Output the (x, y) coordinate of the center of the cell containing the given text.  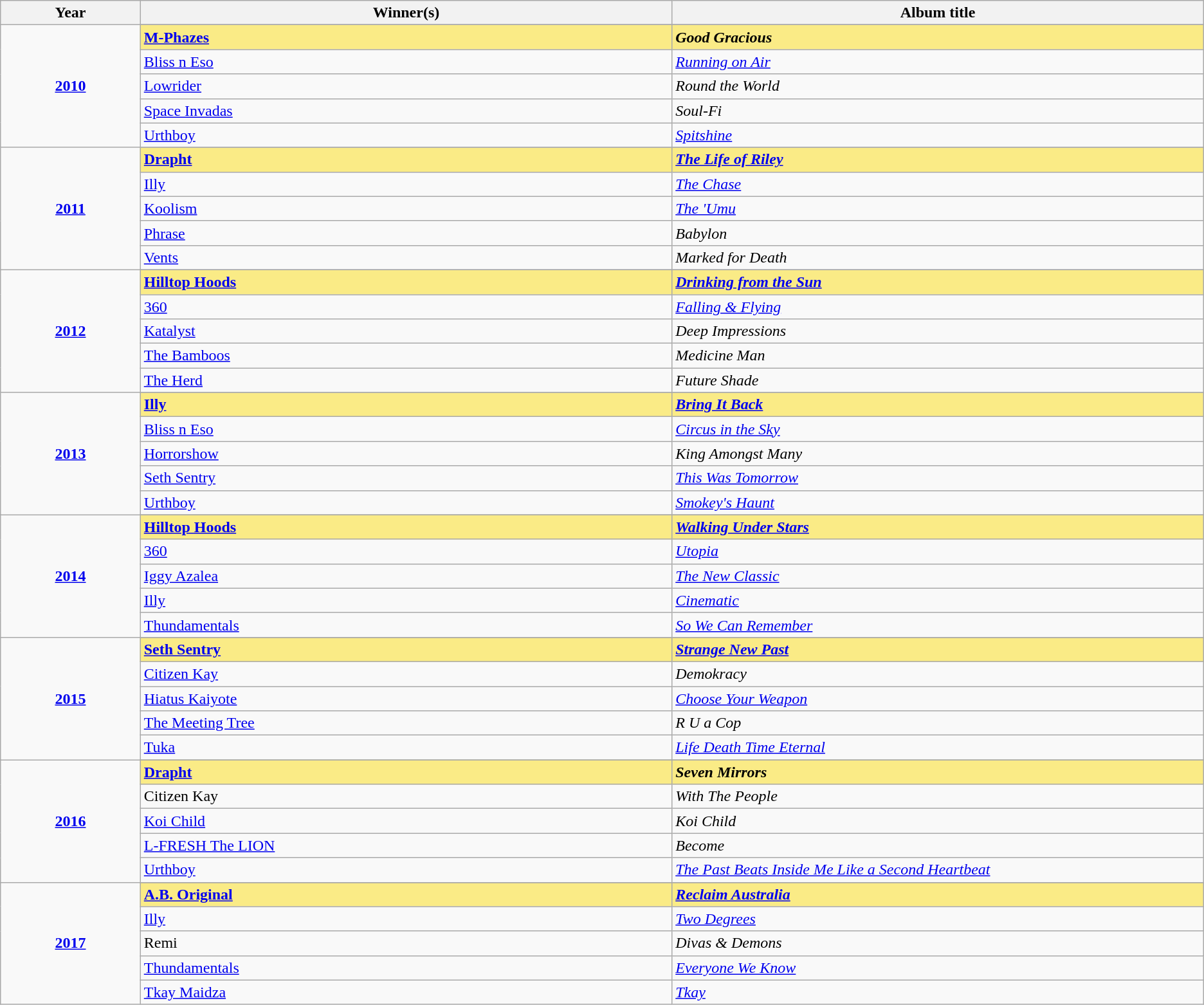
Katalyst (406, 331)
Lowrider (406, 86)
Year (71, 13)
Album title (938, 13)
Koolism (406, 208)
2011 (71, 208)
With The People (938, 797)
Walking Under Stars (938, 527)
Bring It Back (938, 405)
Marked for Death (938, 257)
Utopia (938, 551)
Good Gracious (938, 37)
Remi (406, 943)
Divas & Demons (938, 943)
Seven Mirrors (938, 772)
Strange New Past (938, 649)
Life Death Time Eternal (938, 748)
The Life of Riley (938, 160)
Vents (406, 257)
The Past Beats Inside Me Like a Second Heartbeat (938, 870)
Cinematic (938, 600)
The Meeting Tree (406, 723)
Deep Impressions (938, 331)
R U a Cop (938, 723)
L-FRESH The LION (406, 845)
Drinking from the Sun (938, 282)
Horrorshow (406, 454)
2015 (71, 698)
Tkay Maidza (406, 992)
2016 (71, 821)
The Chase (938, 184)
Reclaim Australia (938, 894)
Round the World (938, 86)
So We Can Remember (938, 625)
The New Classic (938, 576)
Hiatus Kaiyote (406, 698)
Choose Your Weapon (938, 698)
2014 (71, 576)
2010 (71, 86)
Future Shade (938, 380)
King Amongst Many (938, 454)
Iggy Azalea (406, 576)
The Herd (406, 380)
Smokey's Haunt (938, 502)
Medicine Man (938, 356)
Spitshine (938, 135)
Winner(s) (406, 13)
Tkay (938, 992)
This Was Tomorrow (938, 478)
Two Degrees (938, 919)
Soul-Fi (938, 111)
Falling & Flying (938, 307)
The 'Umu (938, 208)
A.B. Original (406, 894)
Running on Air (938, 62)
Babylon (938, 233)
Phrase (406, 233)
Space Invadas (406, 111)
2013 (71, 454)
Demokracy (938, 674)
Everyone We Know (938, 968)
Become (938, 845)
Circus in the Sky (938, 429)
2017 (71, 943)
2012 (71, 331)
M-Phazes (406, 37)
Tuka (406, 748)
The Bamboos (406, 356)
